From the cell containing the given text, extract its center point as (x, y) coordinate. 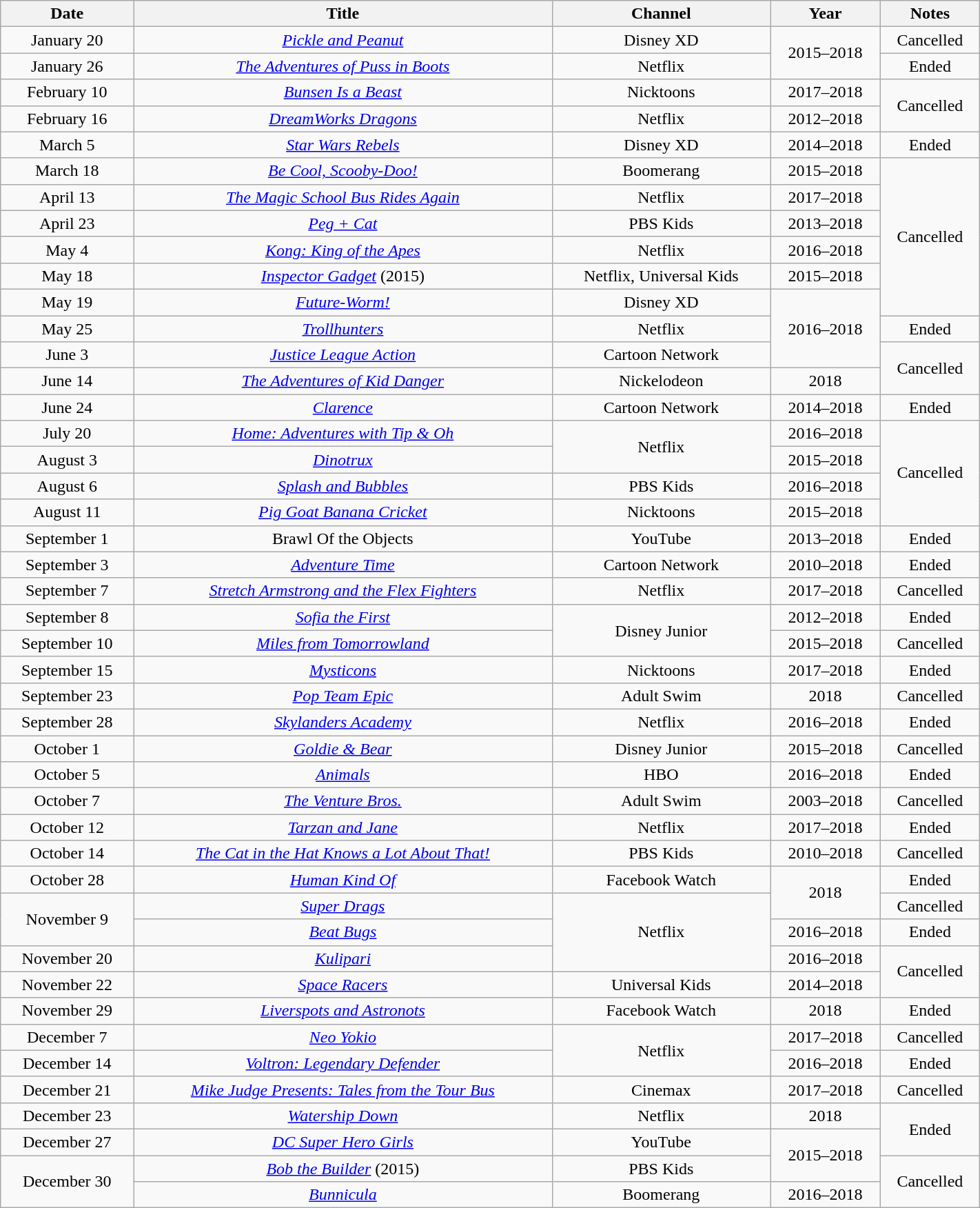
Justice League Action (343, 355)
The Cat in the Hat Knows a Lot About That! (343, 854)
Dinotrux (343, 460)
September 15 (68, 670)
September 7 (68, 591)
August 6 (68, 486)
Splash and Bubbles (343, 486)
Be Cool, Scooby-Doo! (343, 171)
Pickle and Peanut (343, 40)
Bunnicula (343, 1195)
Mysticons (343, 670)
Brawl Of the Objects (343, 538)
Stretch Armstrong and the Flex Fighters (343, 591)
Miles from Tomorrowland (343, 643)
The Venture Bros. (343, 801)
May 25 (68, 329)
Goldie & Bear (343, 748)
Date (68, 14)
October 5 (68, 775)
November 9 (68, 919)
June 14 (68, 381)
October 7 (68, 801)
September 1 (68, 538)
DC Super Hero Girls (343, 1142)
Adventure Time (343, 565)
Nickelodeon (662, 381)
Year (826, 14)
September 10 (68, 643)
December 21 (68, 1089)
September 8 (68, 617)
Title (343, 14)
Neo Yokio (343, 1037)
May 18 (68, 276)
Space Racers (343, 985)
Peg + Cat (343, 223)
Animals (343, 775)
November 20 (68, 958)
Bob the Builder (2015) (343, 1169)
December 7 (68, 1037)
Kong: King of the Apes (343, 250)
Voltron: Legendary Defender (343, 1063)
December 30 (68, 1182)
The Adventures of Kid Danger (343, 381)
December 23 (68, 1116)
Channel (662, 14)
Skylanders Academy (343, 722)
Home: Adventures with Tip & Oh (343, 434)
Netflix, Universal Kids (662, 276)
Liverspots and Astronots (343, 1011)
June 3 (68, 355)
Notes (930, 14)
October 14 (68, 854)
The Magic School Bus Rides Again (343, 197)
2003–2018 (826, 801)
December 14 (68, 1063)
March 5 (68, 145)
December 27 (68, 1142)
January 20 (68, 40)
April 13 (68, 197)
Future-Worm! (343, 302)
February 16 (68, 119)
Pig Goat Banana Cricket (343, 512)
Universal Kids (662, 985)
Pop Team Epic (343, 696)
June 24 (68, 407)
Super Drags (343, 906)
Beat Bugs (343, 932)
September 28 (68, 722)
Kulipari (343, 958)
Bunsen Is a Beast (343, 92)
Inspector Gadget (2015) (343, 276)
September 23 (68, 696)
November 22 (68, 985)
DreamWorks Dragons (343, 119)
Clarence (343, 407)
August 3 (68, 460)
February 10 (68, 92)
Cinemax (662, 1089)
The Adventures of Puss in Boots (343, 66)
September 3 (68, 565)
October 28 (68, 880)
Star Wars Rebels (343, 145)
HBO (662, 775)
May 4 (68, 250)
Sofia the First (343, 617)
April 23 (68, 223)
Watership Down (343, 1116)
Mike Judge Presents: Tales from the Tour Bus (343, 1089)
January 26 (68, 66)
Trollhunters (343, 329)
Human Kind Of (343, 880)
October 12 (68, 827)
May 19 (68, 302)
November 29 (68, 1011)
March 18 (68, 171)
July 20 (68, 434)
October 1 (68, 748)
Tarzan and Jane (343, 827)
August 11 (68, 512)
